Output the (x, y) coordinate of the center of the cell containing the given text.  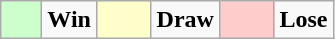
Win (70, 20)
Lose (304, 20)
Draw (185, 20)
